Search for the cell housing the specified text and yield its (x, y) center coordinate. 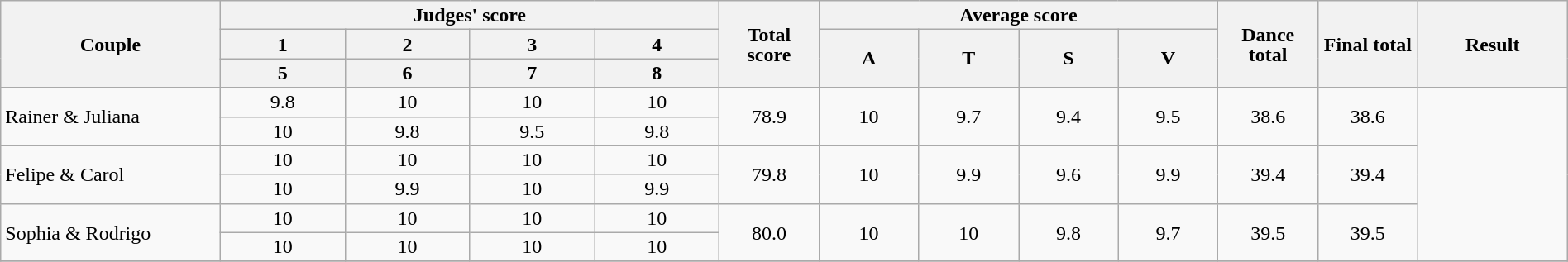
6 (407, 73)
78.9 (769, 117)
Total score (769, 45)
A (868, 59)
V (1168, 59)
80.0 (769, 232)
Dance total (1269, 45)
Average score (1019, 15)
3 (533, 45)
5 (283, 73)
4 (657, 45)
9.6 (1068, 174)
1 (283, 45)
Result (1492, 45)
Sophia & Rodrigo (111, 232)
S (1068, 59)
9.4 (1068, 117)
7 (533, 73)
Rainer & Juliana (111, 117)
Felipe & Carol (111, 174)
2 (407, 45)
Judges' score (470, 15)
T (969, 59)
Couple (111, 45)
79.8 (769, 174)
Final total (1368, 45)
8 (657, 73)
